From the cell containing the given text, extract its center point as (x, y) coordinate. 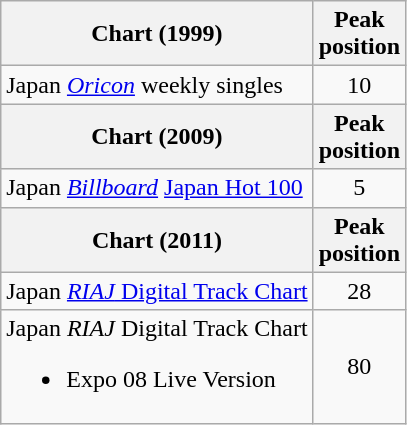
Japan RIAJ Digital Track ChartExpo 08 Live Version (157, 366)
Chart (2011) (157, 240)
Japan Billboard Japan Hot 100 (157, 188)
10 (359, 85)
Chart (1999) (157, 34)
5 (359, 188)
28 (359, 291)
Japan Oricon weekly singles (157, 85)
80 (359, 366)
Chart (2009) (157, 136)
Japan RIAJ Digital Track Chart (157, 291)
